Locate the cell with the specified text and output its [x, y] center coordinate. 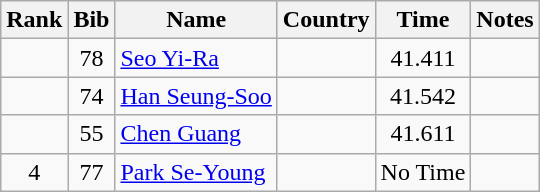
41.611 [423, 134]
Rank [34, 20]
Park Se-Young [196, 172]
74 [92, 96]
77 [92, 172]
41.411 [423, 58]
Notes [505, 20]
Time [423, 20]
55 [92, 134]
Country [326, 20]
78 [92, 58]
Chen Guang [196, 134]
No Time [423, 172]
4 [34, 172]
Bib [92, 20]
Han Seung-Soo [196, 96]
Seo Yi-Ra [196, 58]
Name [196, 20]
41.542 [423, 96]
